Search for the cell housing the specified text and yield its [x, y] center coordinate. 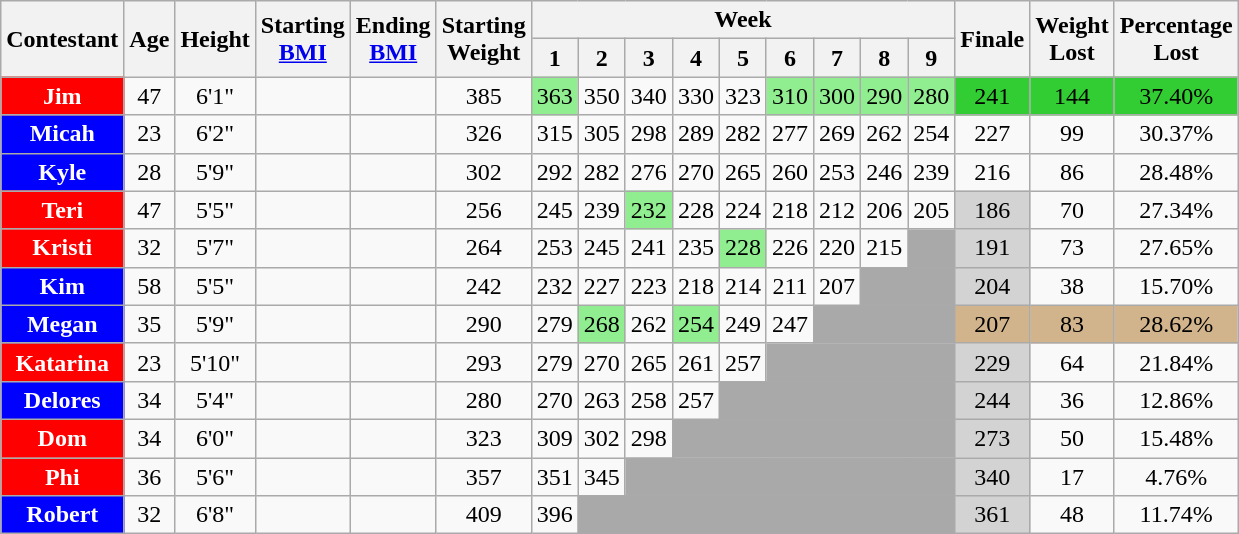
261 [696, 362]
58 [150, 286]
Micah [62, 134]
12.86% [1176, 400]
64 [1072, 362]
212 [838, 210]
Katarina [62, 362]
263 [602, 400]
6 [790, 58]
Ending BMI [393, 39]
Teri [62, 210]
330 [696, 96]
305 [602, 134]
Jim [62, 96]
28.48% [1176, 172]
28 [150, 172]
6'0" [215, 438]
4.76% [1176, 477]
27.65% [1176, 248]
220 [838, 248]
27.34% [1176, 210]
17 [1072, 477]
273 [992, 438]
Megan [62, 324]
Weight Lost [1072, 39]
215 [884, 248]
Kristi [62, 248]
256 [484, 210]
4 [696, 58]
37.40% [1176, 96]
216 [992, 172]
35 [150, 324]
206 [884, 210]
310 [790, 96]
5'10" [215, 362]
223 [648, 286]
350 [602, 96]
99 [1072, 134]
5'7" [215, 248]
15.70% [1176, 286]
277 [790, 134]
83 [1072, 324]
242 [484, 286]
264 [484, 248]
6'8" [215, 515]
30.37% [1176, 134]
235 [696, 248]
Starting BMI [302, 39]
Dom [62, 438]
70 [1072, 210]
246 [884, 172]
276 [648, 172]
191 [992, 248]
5'6" [215, 477]
211 [790, 286]
21.84% [1176, 362]
5'4" [215, 400]
309 [554, 438]
244 [992, 400]
361 [992, 515]
Height [215, 39]
Robert [62, 515]
38 [1072, 286]
204 [992, 286]
Age [150, 39]
Kyle [62, 172]
345 [602, 477]
289 [696, 134]
396 [554, 515]
363 [554, 96]
86 [1072, 172]
315 [554, 134]
351 [554, 477]
205 [932, 210]
229 [992, 362]
6'2" [215, 134]
6'1" [215, 96]
Contestant [62, 39]
357 [484, 477]
Week [743, 20]
300 [838, 96]
249 [742, 324]
224 [742, 210]
214 [742, 286]
50 [1072, 438]
5 [742, 58]
Delores [62, 400]
247 [790, 324]
258 [648, 400]
28.62% [1176, 324]
409 [484, 515]
Percentage Lost [1176, 39]
186 [992, 210]
Finale [992, 39]
226 [790, 248]
73 [1072, 248]
8 [884, 58]
1 [554, 58]
7 [838, 58]
326 [484, 134]
Phi [62, 477]
3 [648, 58]
260 [790, 172]
385 [484, 96]
144 [1072, 96]
48 [1072, 515]
Starting Weight [484, 39]
268 [602, 324]
269 [838, 134]
293 [484, 362]
292 [554, 172]
11.74% [1176, 515]
2 [602, 58]
9 [932, 58]
Kim [62, 286]
15.48% [1176, 438]
